Find where the given text appears and provide that cell's center as (x, y) coordinate. 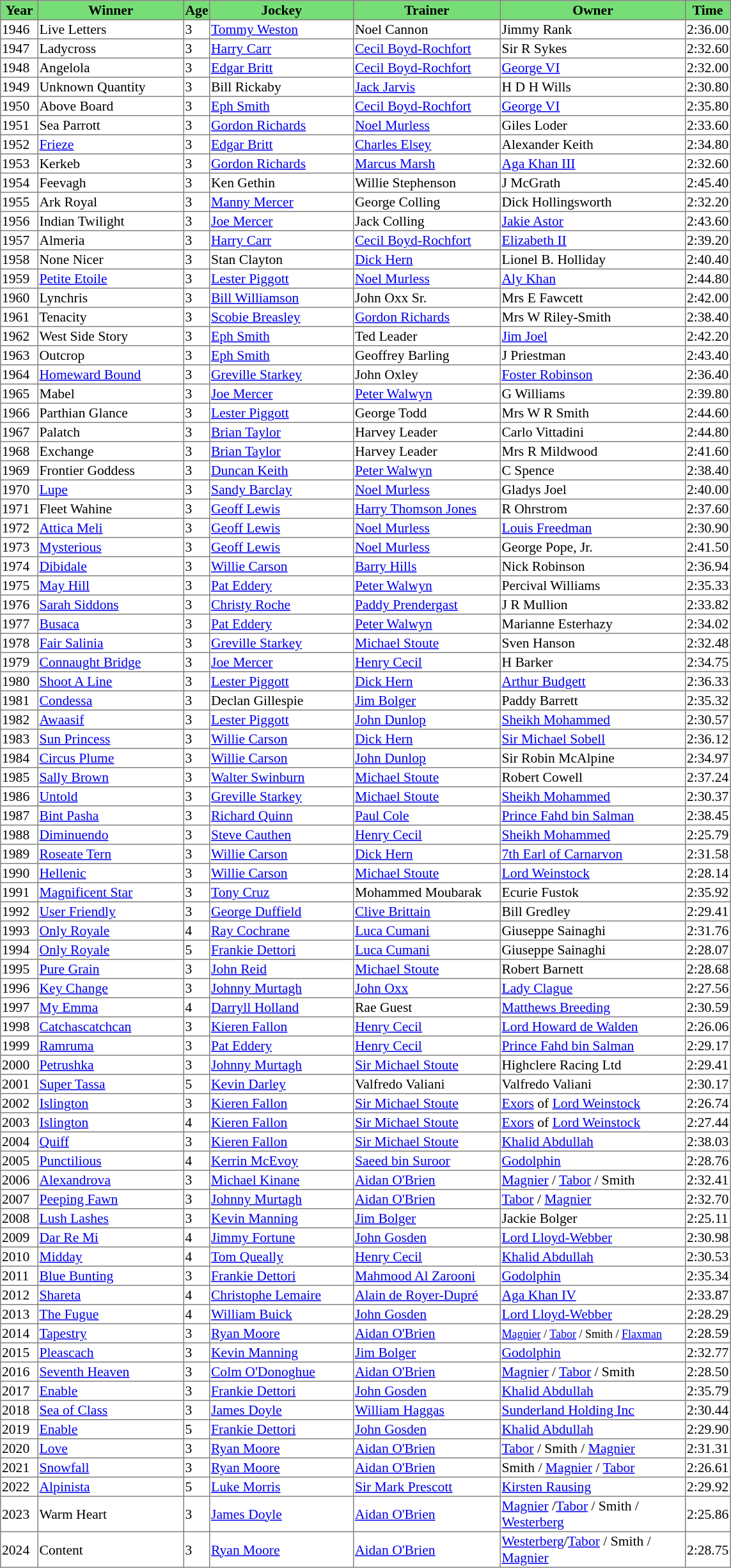
Colm O'Donoghue (281, 1372)
Kevin Darley (281, 1084)
1975 (19, 586)
1947 (19, 49)
Paddy Prendergast (427, 605)
2022 (19, 1487)
John Oxx Sr. (427, 298)
Sir R Sykes (593, 49)
2013 (19, 1314)
1998 (19, 1027)
None Nicer (111, 260)
Magnier /Tabor / Smith / Westerberg (593, 1514)
Paddy Barrett (593, 701)
John Oxley (427, 375)
The Fugue (111, 1314)
1991 (19, 892)
Mysterious (111, 547)
Blue Bunting (111, 1276)
1948 (19, 68)
Fleet Wahine (111, 509)
Pure Grain (111, 969)
Marcus Marsh (427, 164)
Unknown Quantity (111, 87)
2:38.45 (708, 816)
2:36.40 (708, 375)
Sir Mark Prescott (427, 1487)
Geoffrey Barling (427, 355)
Lupe (111, 490)
2017 (19, 1391)
1978 (19, 643)
Busaca (111, 624)
Duncan Keith (281, 470)
Rae Guest (427, 1007)
2023 (19, 1514)
Dibidale (111, 566)
2:30.17 (708, 1084)
1976 (19, 605)
2:28.50 (708, 1372)
Noel Cannon (427, 29)
Scobie Breasley (281, 317)
2:45.40 (708, 183)
Sea of Class (111, 1410)
Diminuendo (111, 835)
2:32.70 (708, 1199)
1959 (19, 279)
1989 (19, 854)
Exchange (111, 451)
Sandy Barclay (281, 490)
2:26.74 (708, 1103)
Petite Etoile (111, 279)
William Haggas (427, 1410)
1968 (19, 451)
1977 (19, 624)
2000 (19, 1065)
Nick Robinson (593, 566)
2:35.80 (708, 106)
George Pope, Jr. (593, 547)
Sun Princess (111, 739)
2:30.90 (708, 528)
Bill Williamson (281, 298)
Sven Hanson (593, 643)
2:28.59 (708, 1333)
Barry Hills (427, 566)
Declan Gillespie (281, 701)
Warm Heart (111, 1514)
2:33.82 (708, 605)
1951 (19, 125)
1974 (19, 566)
George Todd (427, 413)
2:34.97 (708, 758)
1986 (19, 796)
2:29.17 (708, 1046)
2:30.59 (708, 1007)
2006 (19, 1180)
2:36.94 (708, 566)
Ted Leader (427, 336)
Lionel B. Holliday (593, 260)
1994 (19, 950)
Jim Joel (593, 336)
2:26.61 (708, 1468)
2:28.07 (708, 950)
Key Change (111, 988)
1999 (19, 1046)
Clive Brittain (427, 912)
Richard Quinn (281, 816)
Petrushka (111, 1065)
H Barker (593, 662)
Trainer (427, 10)
Alexander Keith (593, 144)
1964 (19, 375)
2014 (19, 1333)
Sarah Siddons (111, 605)
May Hill (111, 586)
1995 (19, 969)
Sea Parrott (111, 125)
Bill Gredley (593, 912)
Circus Plume (111, 758)
Aly Khan (593, 279)
1966 (19, 413)
Harry Thomson Jones (427, 509)
2:39.80 (708, 394)
Robert Cowell (593, 777)
2:30.53 (708, 1257)
John Reid (281, 969)
2:28.29 (708, 1314)
1950 (19, 106)
1983 (19, 739)
Tapestry (111, 1333)
Kerrin McEvoy (281, 1161)
Frontier Goddess (111, 470)
1996 (19, 988)
Matthews Breeding (593, 1007)
1957 (19, 240)
2:34.80 (708, 144)
Ark Royal (111, 202)
2001 (19, 1084)
1954 (19, 183)
Seventh Heaven (111, 1372)
1960 (19, 298)
2007 (19, 1199)
Fair Salinia (111, 643)
2:32.00 (708, 68)
2:36.00 (708, 29)
Above Board (111, 106)
2002 (19, 1103)
2:27.56 (708, 988)
2:40.40 (708, 260)
2024 (19, 1549)
2:39.20 (708, 240)
2:33.60 (708, 125)
1952 (19, 144)
Arthur Budgett (593, 681)
Ecurie Fustok (593, 892)
William Buick (281, 1314)
John Oxx (427, 988)
1967 (19, 432)
Year (19, 10)
Robert Barnett (593, 969)
2:37.60 (708, 509)
C Spence (593, 470)
Indian Twilight (111, 221)
2:30.44 (708, 1410)
Frieze (111, 144)
2:42.00 (708, 298)
Jack Jarvis (427, 87)
Awaasif (111, 720)
Magnier / Tabor / Smith / Flaxman (593, 1333)
2:35.92 (708, 892)
Sunderland Holding Inc (593, 1410)
Tabor / Smith / Magnier (593, 1448)
Saeed bin Suroor (427, 1161)
Highclere Racing Ltd (593, 1065)
Attica Meli (111, 528)
Aga Khan III (593, 164)
J McGrath (593, 183)
Midday (111, 1257)
Tabor / Magnier (593, 1199)
2:43.40 (708, 355)
Dar Re Mi (111, 1238)
Alexandrova (111, 1180)
Jimmy Rank (593, 29)
2:36.33 (708, 681)
1984 (19, 758)
1990 (19, 873)
Time (708, 10)
Lord Howard de Walden (593, 1027)
2:36.12 (708, 739)
2:37.24 (708, 777)
2009 (19, 1238)
Alain de Royer-Dupré (427, 1295)
1970 (19, 490)
Sally Brown (111, 777)
Jockey (281, 10)
J R Mullion (593, 605)
Almeria (111, 240)
Paul Cole (427, 816)
2:29.92 (708, 1487)
2:30.80 (708, 87)
2:33.87 (708, 1295)
Michael Kinane (281, 1180)
Percival Williams (593, 586)
Darryll Holland (281, 1007)
Age (196, 10)
Super Tassa (111, 1084)
2020 (19, 1448)
Bint Pasha (111, 816)
1953 (19, 164)
Love (111, 1448)
2003 (19, 1122)
Ladycross (111, 49)
Tom Queally (281, 1257)
2021 (19, 1468)
Christophe Lemaire (281, 1295)
Jakie Astor (593, 221)
Ramruma (111, 1046)
Mrs R Mildwood (593, 451)
7th Earl of Carnarvon (593, 854)
2:28.75 (708, 1549)
2:25.79 (708, 835)
2:30.98 (708, 1238)
1956 (19, 221)
Peeping Fawn (111, 1199)
2:38.03 (708, 1142)
My Emma (111, 1007)
Feevagh (111, 183)
Live Letters (111, 29)
Roseate Tern (111, 854)
2:29.90 (708, 1429)
J Priestman (593, 355)
Jimmy Fortune (281, 1238)
West Side Story (111, 336)
Jackie Bolger (593, 1218)
2:35.79 (708, 1391)
1979 (19, 662)
1963 (19, 355)
1955 (19, 202)
Aga Khan IV (593, 1295)
Sir Robin McAlpine (593, 758)
2:28.68 (708, 969)
George Colling (427, 202)
G Williams (593, 394)
Connaught Bridge (111, 662)
2:31.58 (708, 854)
Winner (111, 10)
2:44.60 (708, 413)
2:43.60 (708, 221)
Mahmood Al Zarooni (427, 1276)
1992 (19, 912)
Ray Cochrane (281, 931)
Steve Cauthen (281, 835)
Marianne Esterhazy (593, 624)
2:41.60 (708, 451)
Gladys Joel (593, 490)
2:25.86 (708, 1514)
2012 (19, 1295)
Mrs W Riley-Smith (593, 317)
Walter Swinburn (281, 777)
Jack Colling (427, 221)
Christy Roche (281, 605)
Tony Cruz (281, 892)
George Duffield (281, 912)
1980 (19, 681)
Giles Loder (593, 125)
Kirsten Rausing (593, 1487)
Mohammed Moubarak (427, 892)
2:32.77 (708, 1353)
Mabel (111, 394)
Charles Elsey (427, 144)
2015 (19, 1353)
2004 (19, 1142)
2:31.31 (708, 1448)
Shareta (111, 1295)
2:31.76 (708, 931)
2:28.14 (708, 873)
Punctilious (111, 1161)
Lady Clague (593, 988)
Mrs W R Smith (593, 413)
Magnificent Star (111, 892)
Mrs E Fawcett (593, 298)
1985 (19, 777)
1962 (19, 336)
1981 (19, 701)
2019 (19, 1429)
Kerkeb (111, 164)
Manny Mercer (281, 202)
2:35.32 (708, 701)
Louis Freedman (593, 528)
Untold (111, 796)
Homeward Bound (111, 375)
2:32.41 (708, 1180)
Condessa (111, 701)
Lynchris (111, 298)
2010 (19, 1257)
Willie Stephenson (427, 183)
2:40.00 (708, 490)
H D H Wills (593, 87)
1987 (19, 816)
1961 (19, 317)
2:34.75 (708, 662)
1958 (19, 260)
2005 (19, 1161)
Shoot A Line (111, 681)
2:32.48 (708, 643)
2008 (19, 1218)
Hellenic (111, 873)
1982 (19, 720)
1993 (19, 931)
2:34.02 (708, 624)
Snowfall (111, 1468)
2:28.76 (708, 1161)
Bill Rickaby (281, 87)
Smith / Magnier / Tabor (593, 1468)
Alpinista (111, 1487)
Owner (593, 10)
Luke Morris (281, 1487)
Stan Clayton (281, 260)
1949 (19, 87)
2:42.20 (708, 336)
Angelola (111, 68)
Foster Robinson (593, 375)
2018 (19, 1410)
Parthian Glance (111, 413)
Sir Michael Sobell (593, 739)
Lord Weinstock (593, 873)
1972 (19, 528)
User Friendly (111, 912)
1997 (19, 1007)
Tenacity (111, 317)
Dick Hollingsworth (593, 202)
Content (111, 1549)
Tommy Weston (281, 29)
1988 (19, 835)
2:27.44 (708, 1122)
2011 (19, 1276)
Westerberg/Tabor / Smith / Magnier (593, 1549)
1973 (19, 547)
2016 (19, 1372)
1965 (19, 394)
Carlo Vittadini (593, 432)
1946 (19, 29)
2:30.57 (708, 720)
Quiff (111, 1142)
2:30.37 (708, 796)
2:35.34 (708, 1276)
2:25.11 (708, 1218)
2:35.33 (708, 586)
Ken Gethin (281, 183)
Catchascatchcan (111, 1027)
Lush Lashes (111, 1218)
Elizabeth II (593, 240)
R Ohrstrom (593, 509)
Palatch (111, 432)
2:41.50 (708, 547)
2:32.20 (708, 202)
1969 (19, 470)
1971 (19, 509)
Pleascach (111, 1353)
Outcrop (111, 355)
2:26.06 (708, 1027)
